Provide the [x, y] coordinate of the cell's center where the given text is located.  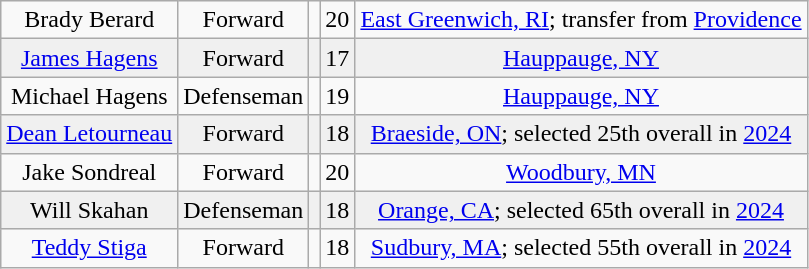
Brady Berard [90, 20]
Dean Letourneau [90, 134]
Woodbury, MN [581, 172]
Michael Hagens [90, 96]
Will Skahan [90, 210]
17 [338, 58]
Jake Sondreal [90, 172]
Orange, CA; selected 65th overall in 2024 [581, 210]
Braeside, ON; selected 25th overall in 2024 [581, 134]
Teddy Stiga [90, 248]
James Hagens [90, 58]
East Greenwich, RI; transfer from Providence [581, 20]
19 [338, 96]
Sudbury, MA; selected 55th overall in 2024 [581, 248]
